Scan for the cell matching the given text and deliver its [x, y] coordinate at center. 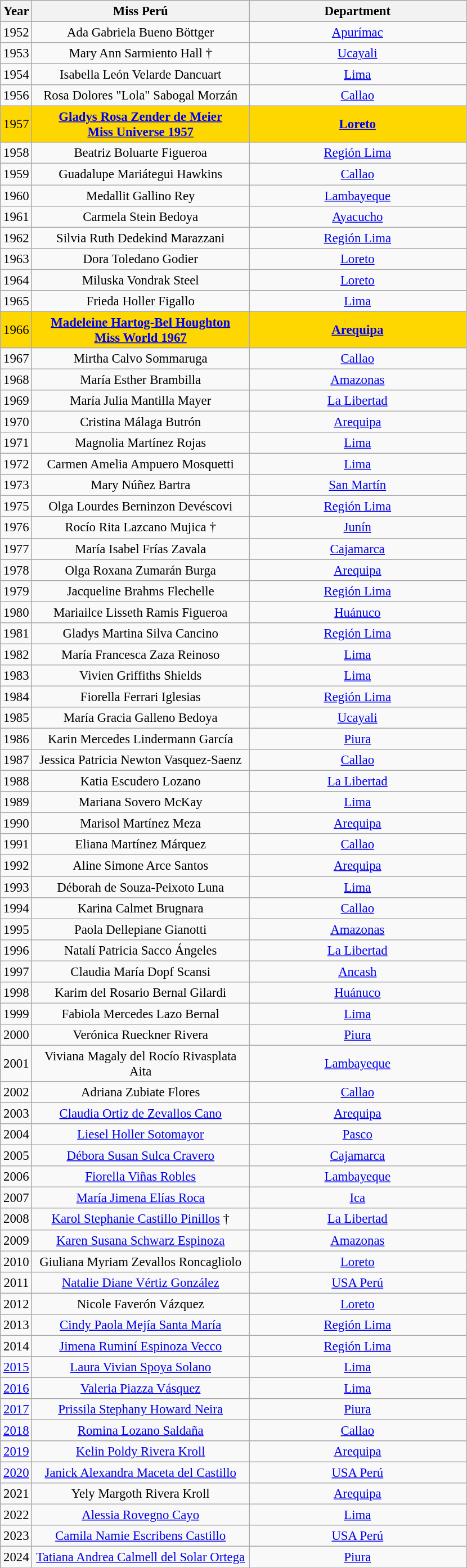
1984 [16, 697]
1995 [16, 929]
Mirtha Calvo Sommaruga [141, 359]
Jacqueline Brahms Flechelle [141, 591]
2022 [16, 1515]
2001 [16, 1064]
Junín [357, 528]
1997 [16, 971]
1990 [16, 824]
Fiorella Viñas Robles [141, 1177]
1981 [16, 634]
Medallit Gallino Rey [141, 196]
Ica [357, 1198]
Karin Mercedes Lindermann García [141, 739]
San Martín [357, 485]
Magnolia Martínez Rojas [141, 443]
1968 [16, 379]
María Julia Mantilla Mayer [141, 401]
2000 [16, 1035]
Beatriz Boluarte Figueroa [141, 153]
Eliana Martínez Márquez [141, 845]
1978 [16, 570]
2014 [16, 1346]
1980 [16, 612]
2024 [16, 1557]
2008 [16, 1219]
1977 [16, 549]
1987 [16, 760]
Adriana Zubiate Flores [141, 1092]
2017 [16, 1409]
María Jimena Elías Roca [141, 1198]
Mariana Sovero McKay [141, 802]
Prissila Stephany Howard Neira [141, 1409]
María Francesca Zaza Reinoso [141, 654]
1992 [16, 866]
2006 [16, 1177]
Claudia María Dopf Scansi [141, 971]
Natalie Diane Vértiz González [141, 1282]
Rocío Rita Lazcano Mujica † [141, 528]
Aline Simone Arce Santos [141, 866]
1993 [16, 887]
Katia Escudero Lozano [141, 781]
Year [16, 11]
Silvia Ruth Dedekind Marazzani [141, 238]
1973 [16, 485]
2023 [16, 1537]
1954 [16, 75]
Isabella León Velarde Dancuart [141, 75]
Frieda Holler Figallo [141, 301]
Rosa Dolores "Lola" Sabogal Morzán [141, 96]
Liesel Holler Sotomayor [141, 1135]
Olga Roxana Zumarán Burga [141, 570]
Alessia Rovegno Cayo [141, 1515]
2013 [16, 1325]
Nicole Faverón Vázquez [141, 1304]
Claudia Ortiz de Zevallos Cano [141, 1114]
2005 [16, 1156]
Mariailce Lisseth Ramis Figueroa [141, 612]
1982 [16, 654]
Olga Lourdes Berninzon Devéscovi [141, 507]
Miss Perú [141, 11]
Valeria Piazza Vásquez [141, 1388]
Natalí Patricia Sacco Ángeles [141, 950]
Viviana Magaly del Rocío Rivasplata Aita [141, 1064]
Débora Susan Sulca Cravero [141, 1156]
María Isabel Frías Zavala [141, 549]
1991 [16, 845]
2016 [16, 1388]
Jessica Patricia Newton Vasquez-Saenz [141, 760]
Laura Vivian Spoya Solano [141, 1367]
1964 [16, 280]
Karen Susana Schwarz Espinoza [141, 1240]
1957 [16, 125]
Karina Calmet Brugnara [141, 908]
Fiorella Ferrari Iglesias [141, 697]
Vivien Griffiths Shields [141, 676]
Miluska Vondrak Steel [141, 280]
Marisol Martínez Meza [141, 824]
Cindy Paola Mejía Santa María [141, 1325]
2012 [16, 1304]
2010 [16, 1262]
1983 [16, 676]
2004 [16, 1135]
1956 [16, 96]
2003 [16, 1114]
Apurímac [357, 33]
1998 [16, 993]
2020 [16, 1473]
1994 [16, 908]
Tatiana Andrea Calmell del Solar Ortega [141, 1557]
Ayacucho [357, 216]
1988 [16, 781]
1953 [16, 53]
1952 [16, 33]
2009 [16, 1240]
Madeleine Hartog-Bel HoughtonMiss World 1967 [141, 329]
1960 [16, 196]
Verónica Rueckner Rivera [141, 1035]
Carmela Stein Bedoya [141, 216]
Carmen Amelia Ampuero Mosquetti [141, 464]
1996 [16, 950]
1985 [16, 718]
1958 [16, 153]
1959 [16, 174]
1970 [16, 422]
1966 [16, 329]
Paola Dellepiane Gianotti [141, 929]
Pasco [357, 1135]
1969 [16, 401]
Fabiola Mercedes Lazo Bernal [141, 1014]
Guadalupe Mariátegui Hawkins [141, 174]
Romina Lozano Saldaña [141, 1431]
Ada Gabriela Bueno Böttger [141, 33]
1975 [16, 507]
1971 [16, 443]
1989 [16, 802]
Jimena Ruminí Espinoza Vecco [141, 1346]
2019 [16, 1452]
Karol Stephanie Castillo Pinillos † [141, 1219]
Janick Alexandra Maceta del Castillo [141, 1473]
2021 [16, 1494]
Gladys Martina Silva Cancino [141, 634]
1999 [16, 1014]
1979 [16, 591]
Déborah de Souza-Peixoto Luna [141, 887]
2015 [16, 1367]
Camila Namie Escribens Castillo [141, 1537]
1972 [16, 464]
2002 [16, 1092]
2011 [16, 1282]
Dora Toledano Godier [141, 259]
1965 [16, 301]
1986 [16, 739]
Kelin Poldy Rivera Kroll [141, 1452]
1963 [16, 259]
1976 [16, 528]
Karim del Rosario Bernal Gilardi [141, 993]
María Gracia Galleno Bedoya [141, 718]
María Esther Brambilla [141, 379]
Mary Núñez Bartra [141, 485]
Yely Margoth Rivera Kroll [141, 1494]
Ancash [357, 971]
1962 [16, 238]
Cristina Málaga Butrón [141, 422]
1967 [16, 359]
1961 [16, 216]
Giuliana Myriam Zevallos Roncagliolo [141, 1262]
2007 [16, 1198]
2018 [16, 1431]
Department [357, 11]
Gladys Rosa Zender de MeierMiss Universe 1957 [141, 125]
Mary Ann Sarmiento Hall † [141, 53]
